Capture the cell that displays the provided text and extract its [x, y] central coordinate. 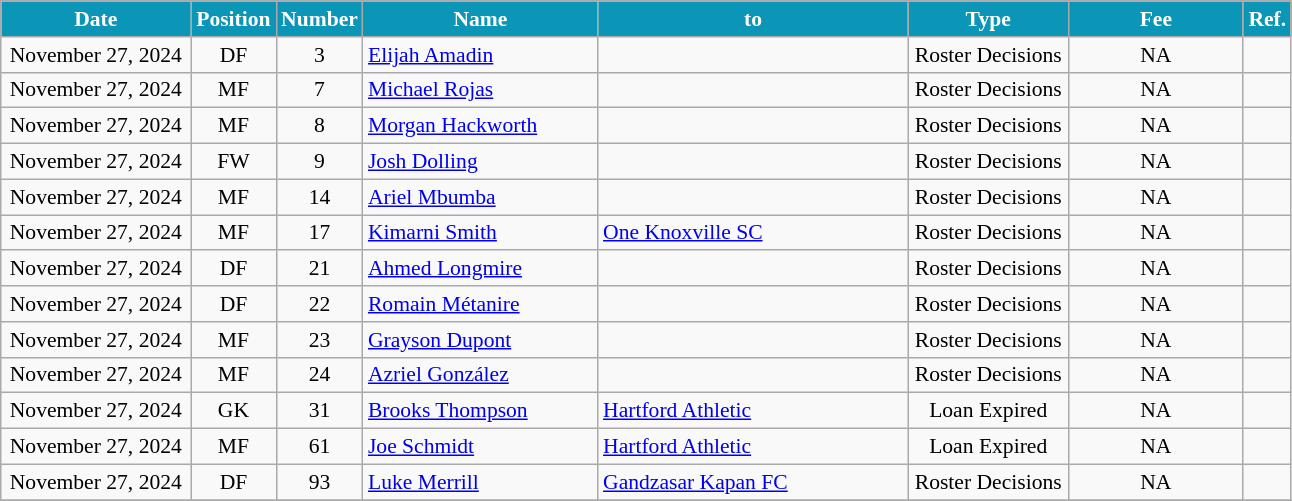
Position [234, 19]
GK [234, 411]
Luke Merrill [480, 482]
Type [988, 19]
to [753, 19]
3 [320, 55]
23 [320, 340]
14 [320, 197]
Ahmed Longmire [480, 269]
Azriel González [480, 375]
Ariel Mbumba [480, 197]
Kimarni Smith [480, 233]
Fee [1156, 19]
93 [320, 482]
Number [320, 19]
24 [320, 375]
31 [320, 411]
Name [480, 19]
Josh Dolling [480, 162]
9 [320, 162]
Gandzasar Kapan FC [753, 482]
Michael Rojas [480, 90]
7 [320, 90]
22 [320, 304]
61 [320, 447]
8 [320, 126]
One Knoxville SC [753, 233]
Elijah Amadin [480, 55]
Brooks Thompson [480, 411]
21 [320, 269]
Date [96, 19]
Ref. [1267, 19]
Morgan Hackworth [480, 126]
Romain Métanire [480, 304]
FW [234, 162]
Joe Schmidt [480, 447]
17 [320, 233]
Grayson Dupont [480, 340]
